Locate the cell with the specified text and output its (X, Y) center coordinate. 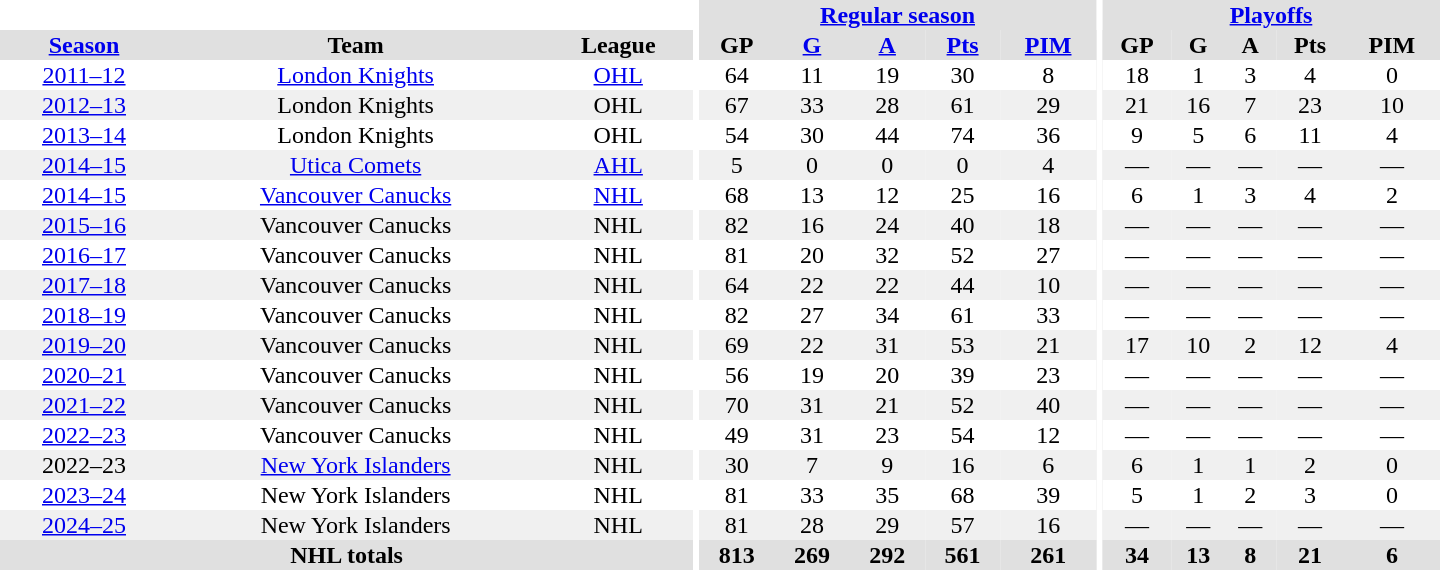
Regular season (898, 15)
NHL totals (346, 555)
57 (962, 525)
56 (736, 375)
League (618, 45)
269 (812, 555)
49 (736, 435)
70 (736, 405)
2012–13 (84, 105)
2011–12 (84, 75)
35 (888, 495)
74 (962, 135)
2013–14 (84, 135)
Team (356, 45)
67 (736, 105)
2019–20 (84, 345)
32 (888, 255)
292 (888, 555)
25 (962, 195)
2017–18 (84, 285)
2015–16 (84, 225)
261 (1048, 555)
Utica Comets (356, 165)
813 (736, 555)
53 (962, 345)
36 (1048, 135)
17 (1137, 345)
Playoffs (1271, 15)
2024–25 (84, 525)
AHL (618, 165)
2018–19 (84, 315)
24 (888, 225)
2021–22 (84, 405)
2023–24 (84, 495)
2020–21 (84, 375)
69 (736, 345)
561 (962, 555)
Season (84, 45)
2016–17 (84, 255)
